Determine the [x, y] coordinate at the center of the cell enclosing the given text.  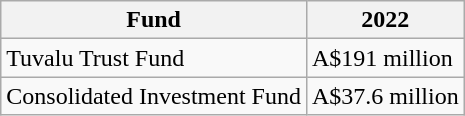
Fund [154, 20]
Consolidated Investment Fund [154, 96]
2022 [385, 20]
A$37.6 million [385, 96]
Tuvalu Trust Fund [154, 58]
A$191 million [385, 58]
